Return (X, Y) of the center of cell containing provided text 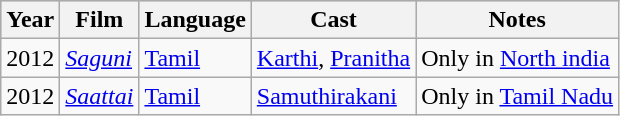
Notes (518, 20)
Year (30, 20)
Saguni (100, 58)
Only in Tamil Nadu (518, 96)
Film (100, 20)
Only in North india (518, 58)
Language (195, 20)
Karthi, Pranitha (333, 58)
Samuthirakani (333, 96)
Cast (333, 20)
Saattai (100, 96)
